Output the (X, Y) coordinate of the center of the cell containing the given text.  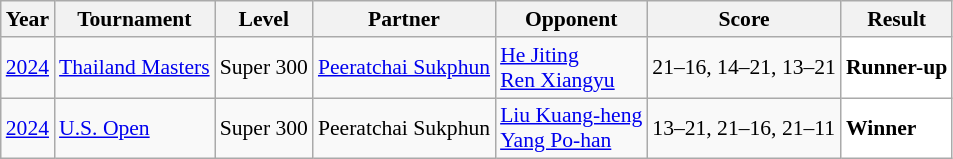
Tournament (134, 19)
Partner (404, 19)
Liu Kuang-heng Yang Po-han (571, 128)
Winner (896, 128)
Thailand Masters (134, 68)
21–16, 14–21, 13–21 (744, 68)
He Jiting Ren Xiangyu (571, 68)
Score (744, 19)
13–21, 21–16, 21–11 (744, 128)
Level (264, 19)
Year (28, 19)
Result (896, 19)
Runner-up (896, 68)
U.S. Open (134, 128)
Opponent (571, 19)
